From the cell containing the given text, extract its center point as (x, y) coordinate. 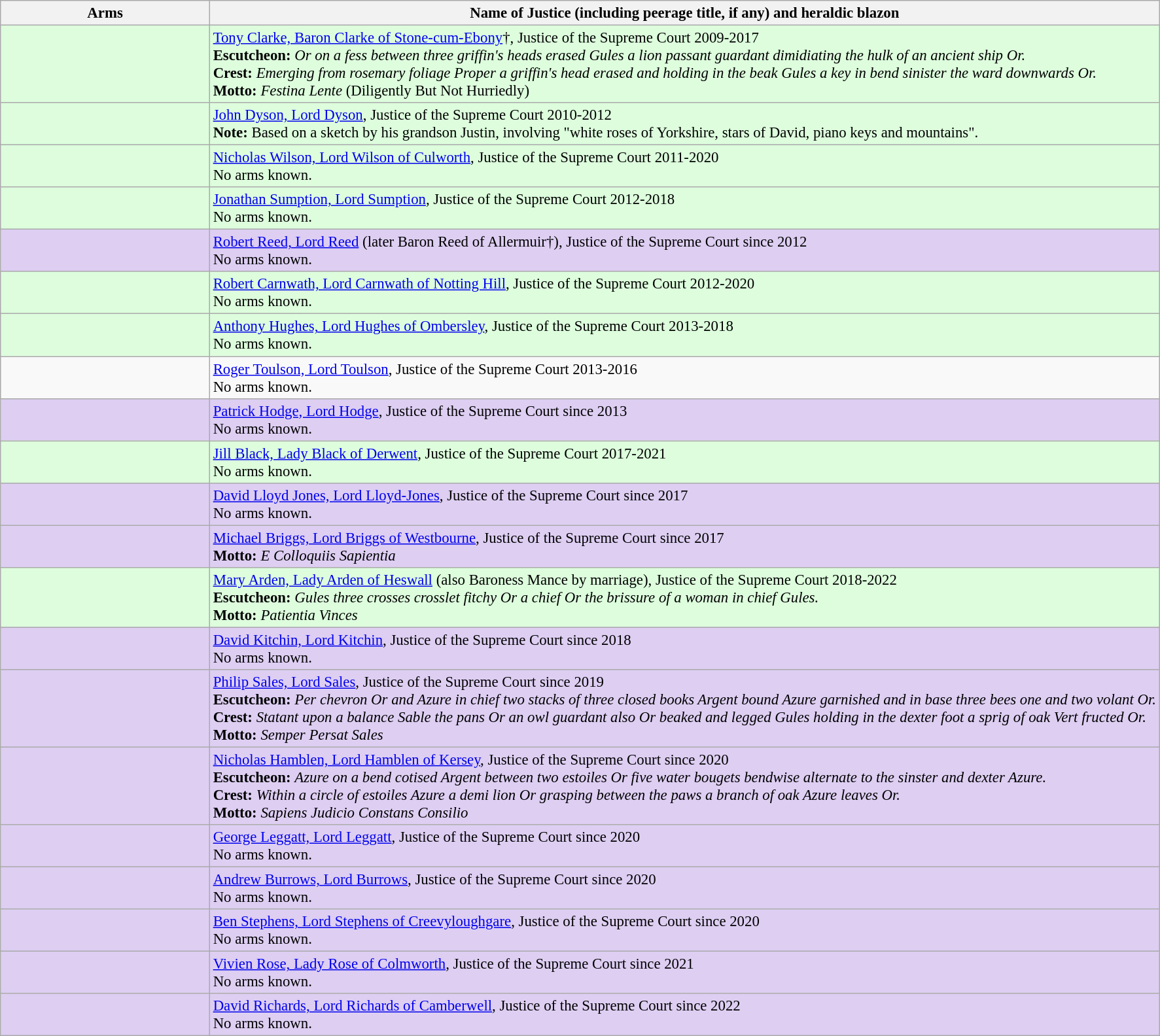
Vivien Rose, Lady Rose of Colmworth, Justice of the Supreme Court since 2021No arms known. (684, 973)
David Lloyd Jones, Lord Lloyd-Jones, Justice of the Supreme Court since 2017No arms known. (684, 504)
Roger Toulson, Lord Toulson, Justice of the Supreme Court 2013-2016No arms known. (684, 378)
Robert Carnwath, Lord Carnwath of Notting Hill, Justice of the Supreme Court 2012-2020No arms known. (684, 293)
Name of Justice (including peerage title, if any) and heraldic blazon (684, 13)
Patrick Hodge, Lord Hodge, Justice of the Supreme Court since 2013No arms known. (684, 420)
Nicholas Wilson, Lord Wilson of Culworth, Justice of the Supreme Court 2011-2020No arms known. (684, 166)
David Richards, Lord Richards of Camberwell, Justice of the Supreme Court since 2022No arms known. (684, 1015)
Robert Reed, Lord Reed (later Baron Reed of Allermuir†), Justice of the Supreme Court since 2012No arms known. (684, 251)
Jonathan Sumption, Lord Sumption, Justice of the Supreme Court 2012-2018No arms known. (684, 208)
Michael Briggs, Lord Briggs of Westbourne, Justice of the Supreme Court since 2017Motto: E Colloquiis Sapientia (684, 547)
Arms (105, 13)
George Leggatt, Lord Leggatt, Justice of the Supreme Court since 2020No arms known. (684, 846)
Andrew Burrows, Lord Burrows, Justice of the Supreme Court since 2020No arms known. (684, 888)
Ben Stephens, Lord Stephens of Creevyloughgare, Justice of the Supreme Court since 2020No arms known. (684, 930)
Jill Black, Lady Black of Derwent, Justice of the Supreme Court 2017-2021No arms known. (684, 462)
David Kitchin, Lord Kitchin, Justice of the Supreme Court since 2018No arms known. (684, 649)
Anthony Hughes, Lord Hughes of Ombersley, Justice of the Supreme Court 2013-2018No arms known. (684, 335)
